Output the [x, y] coordinate of the center of the cell containing the given text.  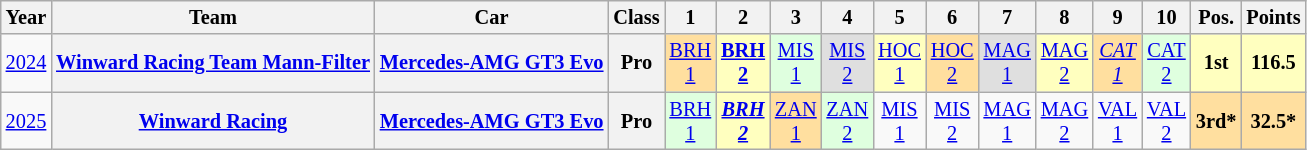
6 [952, 17]
4 [848, 17]
10 [1166, 17]
2 [743, 17]
Year [26, 17]
3rd* [1216, 121]
9 [1118, 17]
32.5* [1273, 121]
ZAN1 [796, 121]
Winward Racing Team Mann-Filter [213, 63]
5 [900, 17]
8 [1064, 17]
CAT1 [1118, 63]
CAT2 [1166, 63]
Team [213, 17]
HOC1 [900, 63]
3 [796, 17]
ZAN2 [848, 121]
Car [492, 17]
116.5 [1273, 63]
2024 [26, 63]
VAL1 [1118, 121]
7 [1008, 17]
Winward Racing [213, 121]
1st [1216, 63]
Points [1273, 17]
1 [690, 17]
HOC2 [952, 63]
Pos. [1216, 17]
Class [636, 17]
VAL2 [1166, 121]
2025 [26, 121]
